Capture the cell that displays the provided text and extract its (X, Y) central coordinate. 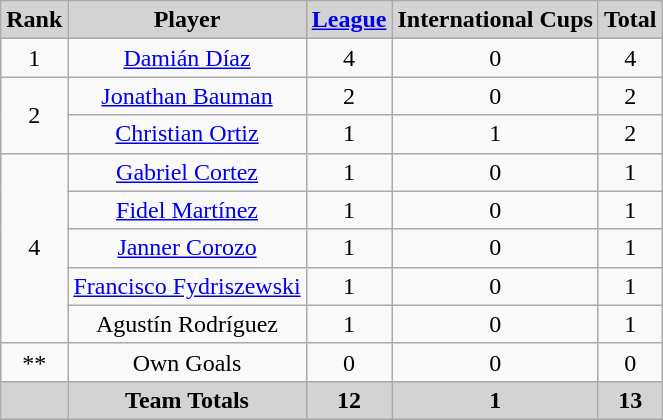
Fidel Martínez (187, 210)
Rank (34, 20)
** (34, 362)
Damián Díaz (187, 58)
12 (349, 400)
Jonathan Bauman (187, 96)
Francisco Fydriszewski (187, 286)
Player (187, 20)
Christian Ortiz (187, 134)
13 (630, 400)
Own Goals (187, 362)
Agustín Rodríguez (187, 324)
Team Totals (187, 400)
Total (630, 20)
Gabriel Cortez (187, 172)
League (349, 20)
Janner Corozo (187, 248)
International Cups (495, 20)
